For the text-containing cell, return its midpoint in [X, Y] coordinate format. 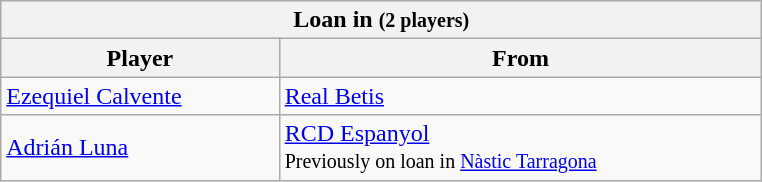
Real Betis [520, 96]
Player [140, 58]
Ezequiel Calvente [140, 96]
RCD EspanyolPreviously on loan in Nàstic Tarragona [520, 148]
Loan in (2 players) [382, 20]
From [520, 58]
Adrián Luna [140, 148]
